Pinpoint the cell where the given text exists, returning its (X, Y) midpoint coordinate. 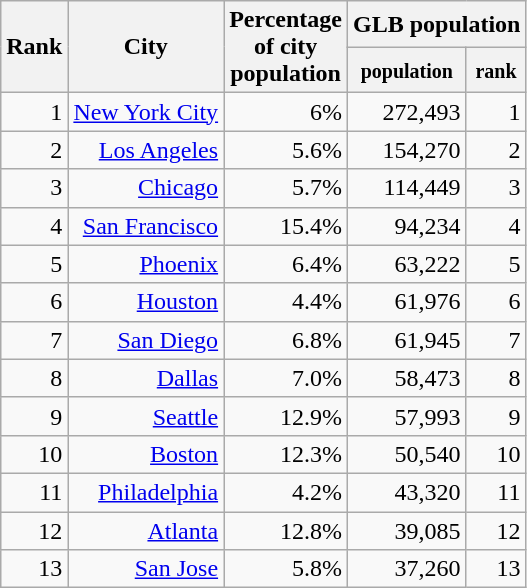
5.8% (286, 569)
50,540 (408, 454)
43,320 (408, 492)
6% (286, 112)
58,473 (408, 378)
4.2% (286, 492)
61,945 (408, 340)
San Diego (146, 340)
Percentageof citypopulation (286, 47)
37,260 (408, 569)
63,222 (408, 264)
Los Angeles (146, 150)
Chicago (146, 188)
Houston (146, 302)
94,234 (408, 226)
6.8% (286, 340)
39,085 (408, 531)
Boston (146, 454)
San Jose (146, 569)
4.4% (286, 302)
Atlanta (146, 531)
57,993 (408, 416)
114,449 (408, 188)
15.4% (286, 226)
Rank (34, 47)
6.4% (286, 264)
Seattle (146, 416)
City (146, 47)
5.6% (286, 150)
12.3% (286, 454)
Philadelphia (146, 492)
San Francisco (146, 226)
5.7% (286, 188)
rank (496, 70)
GLB population (437, 24)
12.8% (286, 531)
population (408, 70)
Phoenix (146, 264)
61,976 (408, 302)
Dallas (146, 378)
12.9% (286, 416)
272,493 (408, 112)
154,270 (408, 150)
New York City (146, 112)
7.0% (286, 378)
